For the text-containing cell, return its midpoint in [x, y] coordinate format. 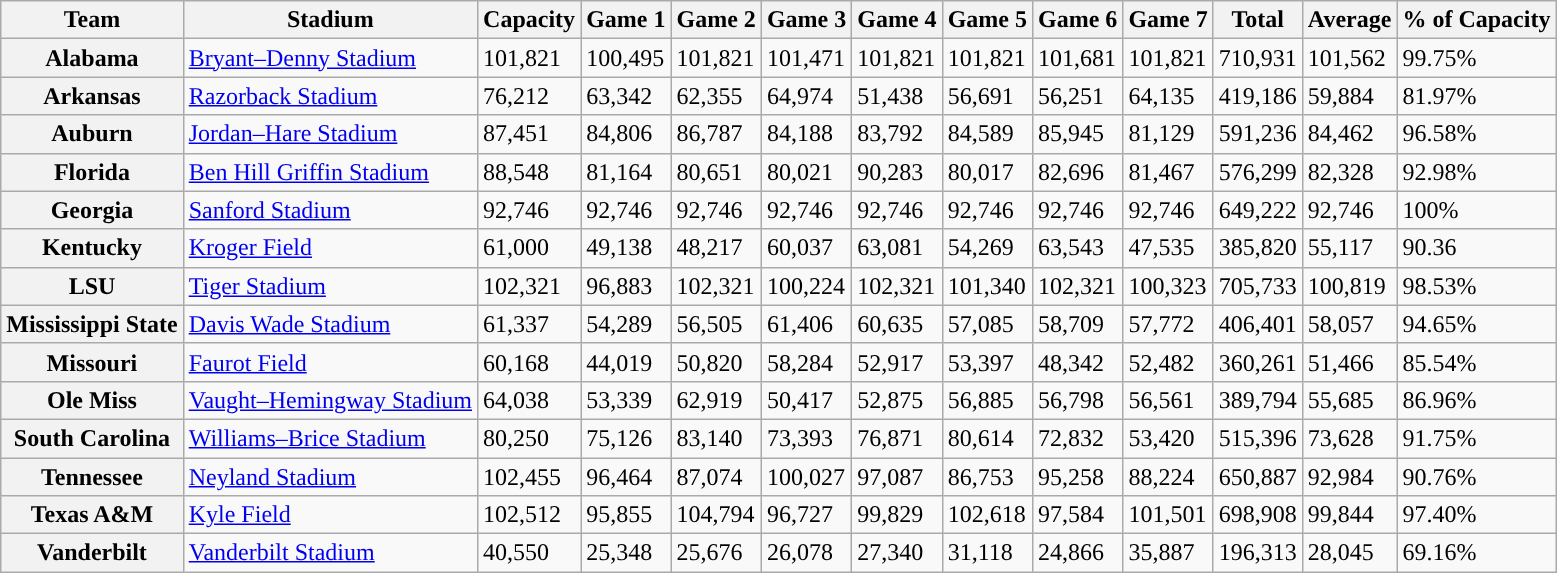
88,224 [1168, 477]
92,984 [1350, 477]
Williams–Brice Stadium [330, 438]
52,482 [1168, 362]
100,027 [806, 477]
81,467 [1168, 172]
Georgia [92, 210]
53,339 [626, 400]
63,543 [1077, 248]
Game 4 [897, 20]
81,129 [1168, 134]
Kroger Field [330, 248]
60,168 [530, 362]
360,261 [1258, 362]
Faurot Field [330, 362]
90,283 [897, 172]
Kentucky [92, 248]
57,772 [1168, 324]
Missouri [92, 362]
Arkansas [92, 96]
85.54% [1476, 362]
56,505 [716, 324]
56,251 [1077, 96]
94.65% [1476, 324]
72,832 [1077, 438]
58,057 [1350, 324]
24,866 [1077, 553]
75,126 [626, 438]
Vanderbilt [92, 553]
101,340 [987, 286]
56,691 [987, 96]
83,792 [897, 134]
84,188 [806, 134]
64,974 [806, 96]
87,074 [716, 477]
Kyle Field [330, 515]
52,917 [897, 362]
710,931 [1258, 58]
Capacity [530, 20]
58,284 [806, 362]
96,727 [806, 515]
99.75% [1476, 58]
62,355 [716, 96]
63,342 [626, 96]
64,135 [1168, 96]
25,676 [716, 553]
389,794 [1258, 400]
47,535 [1168, 248]
99,829 [897, 515]
99,844 [1350, 515]
102,512 [530, 515]
101,681 [1077, 58]
80,021 [806, 172]
88,548 [530, 172]
61,406 [806, 324]
55,117 [1350, 248]
60,635 [897, 324]
53,420 [1168, 438]
50,417 [806, 400]
705,733 [1258, 286]
Ole Miss [92, 400]
57,085 [987, 324]
698,908 [1258, 515]
80,250 [530, 438]
58,709 [1077, 324]
48,217 [716, 248]
81.97% [1476, 96]
406,401 [1258, 324]
73,628 [1350, 438]
Game 6 [1077, 20]
49,138 [626, 248]
54,269 [987, 248]
100% [1476, 210]
Mississippi State [92, 324]
59,884 [1350, 96]
100,224 [806, 286]
60,037 [806, 248]
Texas A&M [92, 515]
Average [1350, 20]
92.98% [1476, 172]
Tiger Stadium [330, 286]
101,562 [1350, 58]
26,078 [806, 553]
97,584 [1077, 515]
96,883 [626, 286]
91.75% [1476, 438]
515,396 [1258, 438]
54,289 [626, 324]
100,819 [1350, 286]
102,455 [530, 477]
61,000 [530, 248]
Stadium [330, 20]
53,397 [987, 362]
86.96% [1476, 400]
85,945 [1077, 134]
64,038 [530, 400]
86,753 [987, 477]
101,501 [1168, 515]
Alabama [92, 58]
73,393 [806, 438]
62,919 [716, 400]
25,348 [626, 553]
Game 5 [987, 20]
100,323 [1168, 286]
Neyland Stadium [330, 477]
591,236 [1258, 134]
Jordan–Hare Stadium [330, 134]
80,651 [716, 172]
196,313 [1258, 553]
Sanford Stadium [330, 210]
50,820 [716, 362]
104,794 [716, 515]
44,019 [626, 362]
97,087 [897, 477]
81,164 [626, 172]
28,045 [1350, 553]
86,787 [716, 134]
35,887 [1168, 553]
Game 2 [716, 20]
76,212 [530, 96]
102,618 [987, 515]
Vaught–Hemingway Stadium [330, 400]
419,186 [1258, 96]
76,871 [897, 438]
84,806 [626, 134]
Total [1258, 20]
51,438 [897, 96]
63,081 [897, 248]
576,299 [1258, 172]
Davis Wade Stadium [330, 324]
649,222 [1258, 210]
96.58% [1476, 134]
90.36 [1476, 248]
55,685 [1350, 400]
Game 7 [1168, 20]
56,561 [1168, 400]
56,885 [987, 400]
95,855 [626, 515]
South Carolina [92, 438]
% of Capacity [1476, 20]
48,342 [1077, 362]
31,118 [987, 553]
80,017 [987, 172]
95,258 [1077, 477]
Razorback Stadium [330, 96]
Auburn [92, 134]
83,140 [716, 438]
Game 1 [626, 20]
Florida [92, 172]
27,340 [897, 553]
97.40% [1476, 515]
Ben Hill Griffin Stadium [330, 172]
52,875 [897, 400]
56,798 [1077, 400]
40,550 [530, 553]
51,466 [1350, 362]
Bryant–Denny Stadium [330, 58]
61,337 [530, 324]
Game 3 [806, 20]
650,887 [1258, 477]
Vanderbilt Stadium [330, 553]
90.76% [1476, 477]
82,328 [1350, 172]
69.16% [1476, 553]
96,464 [626, 477]
84,462 [1350, 134]
101,471 [806, 58]
Tennessee [92, 477]
84,589 [987, 134]
87,451 [530, 134]
385,820 [1258, 248]
80,614 [987, 438]
98.53% [1476, 286]
82,696 [1077, 172]
100,495 [626, 58]
Team [92, 20]
LSU [92, 286]
